Return the (X, Y) coordinate for the center point of the cell that contains the specified text.  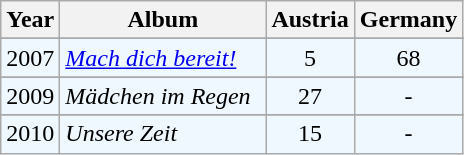
Album (163, 20)
5 (310, 58)
15 (310, 134)
Germany (408, 20)
2007 (30, 58)
Austria (310, 20)
27 (310, 96)
Mädchen im Regen (163, 96)
Unsere Zeit (163, 134)
Mach dich bereit! (163, 58)
2010 (30, 134)
Year (30, 20)
2009 (30, 96)
68 (408, 58)
